Pinpoint the cell where the given text exists, returning its [x, y] midpoint coordinate. 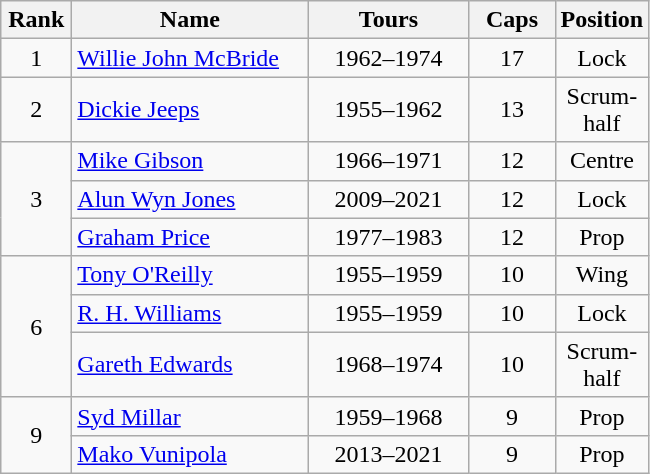
Syd Millar [190, 416]
Mako Vunipola [190, 454]
2013–2021 [388, 454]
1968–1974 [388, 364]
17 [512, 58]
Mike Gibson [190, 161]
Tony O'Reilly [190, 275]
Caps [512, 20]
13 [512, 110]
R. H. Williams [190, 313]
Tours [388, 20]
1955–1962 [388, 110]
Willie John McBride [190, 58]
2 [36, 110]
1962–1974 [388, 58]
2009–2021 [388, 199]
Graham Price [190, 237]
1977–1983 [388, 237]
Position [602, 20]
Rank [36, 20]
Alun Wyn Jones [190, 199]
Dickie Jeeps [190, 110]
Name [190, 20]
1959–1968 [388, 416]
3 [36, 199]
1 [36, 58]
6 [36, 326]
Wing [602, 275]
Gareth Edwards [190, 364]
Centre [602, 161]
1966–1971 [388, 161]
